Locate the cell with the specified text and output its (X, Y) center coordinate. 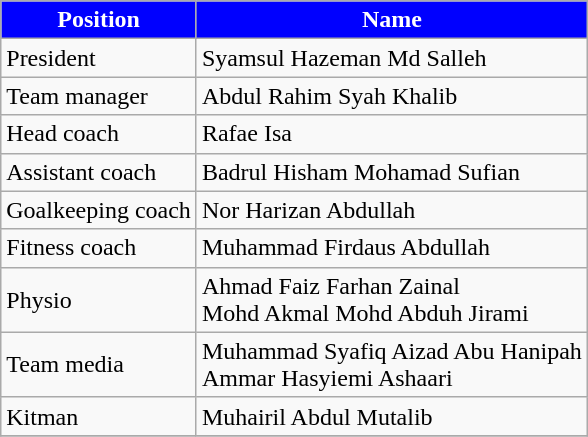
Name (392, 20)
Fitness coach (99, 248)
Muhairil Abdul Mutalib (392, 416)
Nor Harizan Abdullah (392, 210)
Physio (99, 300)
Badrul Hisham Mohamad Sufian (392, 172)
Position (99, 20)
Muhammad Firdaus Abdullah (392, 248)
Kitman (99, 416)
Rafae Isa (392, 134)
Team manager (99, 96)
Team media (99, 364)
Ahmad Faiz Farhan Zainal Mohd Akmal Mohd Abduh Jirami (392, 300)
Assistant coach (99, 172)
Goalkeeping coach (99, 210)
Syamsul Hazeman Md Salleh (392, 58)
Head coach (99, 134)
Muhammad Syafiq Aizad Abu Hanipah Ammar Hasyiemi Ashaari (392, 364)
Abdul Rahim Syah Khalib (392, 96)
President (99, 58)
